Return [x, y] of the center of cell containing provided text 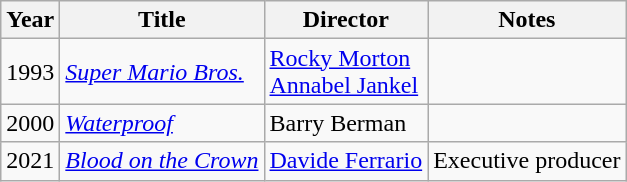
Title [162, 20]
2000 [30, 123]
Executive producer [527, 161]
Blood on the Crown [162, 161]
Notes [527, 20]
Barry Berman [346, 123]
1993 [30, 72]
Director [346, 20]
2021 [30, 161]
Year [30, 20]
Davide Ferrario [346, 161]
Rocky MortonAnnabel Jankel [346, 72]
Super Mario Bros. [162, 72]
Waterproof [162, 123]
